Determine the [X, Y] coordinate at the center of the cell enclosing the given text.  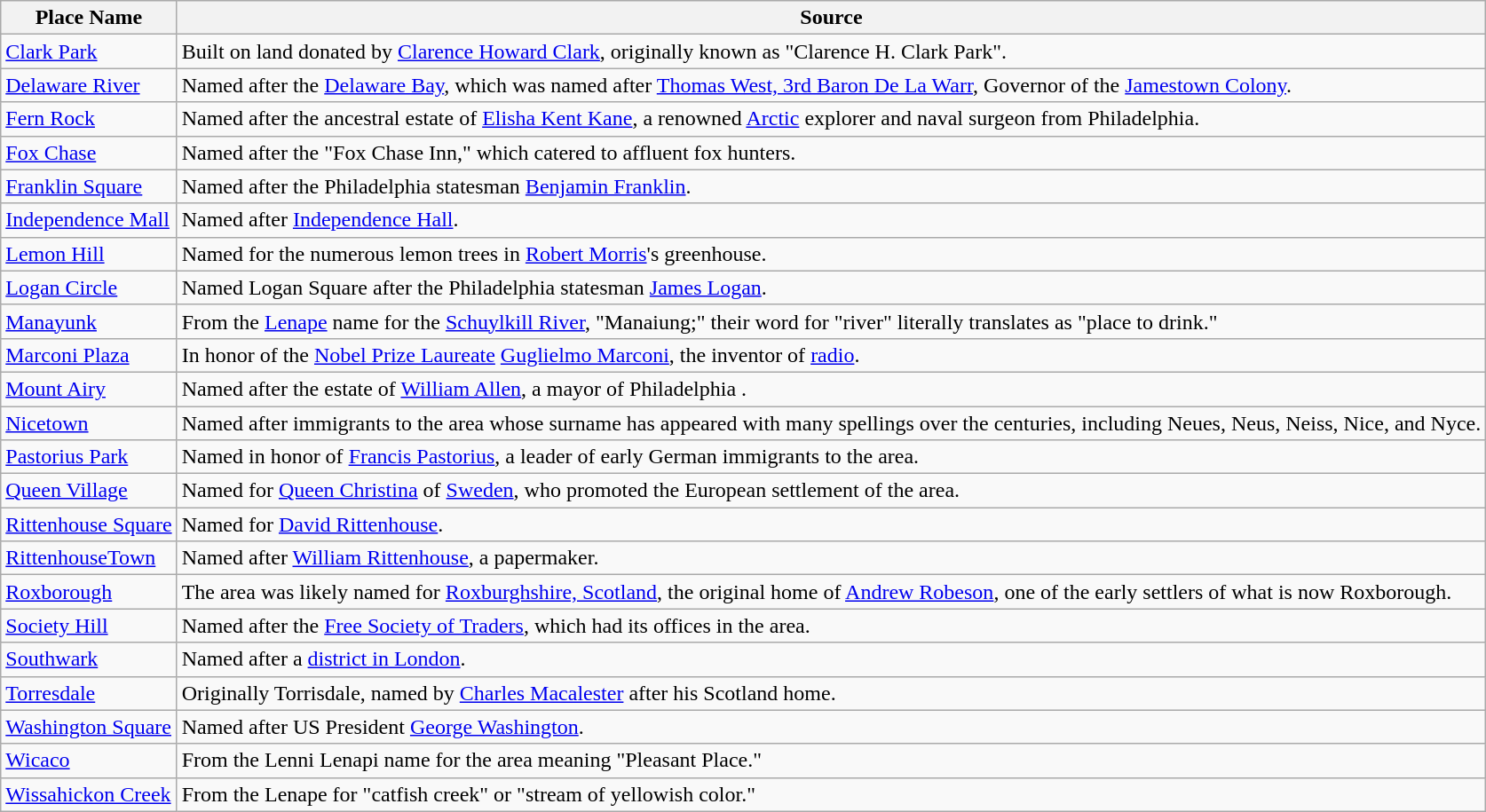
Named after the Delaware Bay, which was named after Thomas West, 3rd Baron De La Warr, Governor of the Jamestown Colony. [831, 85]
Marconi Plaza [89, 355]
Fern Rock [89, 119]
Franklin Square [89, 186]
The area was likely named for Roxburghshire, Scotland, the original home of Andrew Robeson, one of the early settlers of what is now Roxborough. [831, 592]
Nicetown [89, 423]
Independence Mall [89, 220]
Fox Chase [89, 153]
Named after a district in London. [831, 659]
RittenhouseTown [89, 558]
Rittenhouse Square [89, 524]
Named in honor of Francis Pastorius, a leader of early German immigrants to the area. [831, 457]
Named after immigrants to the area whose surname has appeared with many spellings over the centuries, including Neues, Neus, Neiss, Nice, and Nyce. [831, 423]
From the Lenape name for the Schuylkill River, "Manaiung;" their word for "river" literally translates as "place to drink." [831, 321]
Delaware River [89, 85]
Originally Torrisdale, named by Charles Macalester after his Scotland home. [831, 693]
Wicaco [89, 761]
Named after the Free Society of Traders, which had its offices in the area. [831, 626]
From the Lenape for "catfish creek" or "stream of yellowish color." [831, 794]
Named after William Rittenhouse, a papermaker. [831, 558]
Pastorius Park [89, 457]
Manayunk [89, 321]
Wissahickon Creek [89, 794]
Named after US President George Washington. [831, 727]
From the Lenni Lenapi name for the area meaning "Pleasant Place." [831, 761]
Logan Circle [89, 288]
Named for the numerous lemon trees in Robert Morris's greenhouse. [831, 254]
Washington Square [89, 727]
Built on land donated by Clarence Howard Clark, originally known as "Clarence H. Clark Park". [831, 51]
Lemon Hill [89, 254]
Clark Park [89, 51]
Named for Queen Christina of Sweden, who promoted the European settlement of the area. [831, 491]
Source [831, 18]
Roxborough [89, 592]
Named after the Philadelphia statesman Benjamin Franklin. [831, 186]
Named after the "Fox Chase Inn," which catered to affluent fox hunters. [831, 153]
Named Logan Square after the Philadelphia statesman James Logan. [831, 288]
Mount Airy [89, 389]
Queen Village [89, 491]
Place Name [89, 18]
Torresdale [89, 693]
Named after Independence Hall. [831, 220]
In honor of the Nobel Prize Laureate Guglielmo Marconi, the inventor of radio. [831, 355]
Southwark [89, 659]
Named after the ancestral estate of Elisha Kent Kane, a renowned Arctic explorer and naval surgeon from Philadelphia. [831, 119]
Society Hill [89, 626]
Named after the estate of William Allen, a mayor of Philadelphia . [831, 389]
Named for David Rittenhouse. [831, 524]
